Pinpoint the cell where the given text exists, returning its [x, y] midpoint coordinate. 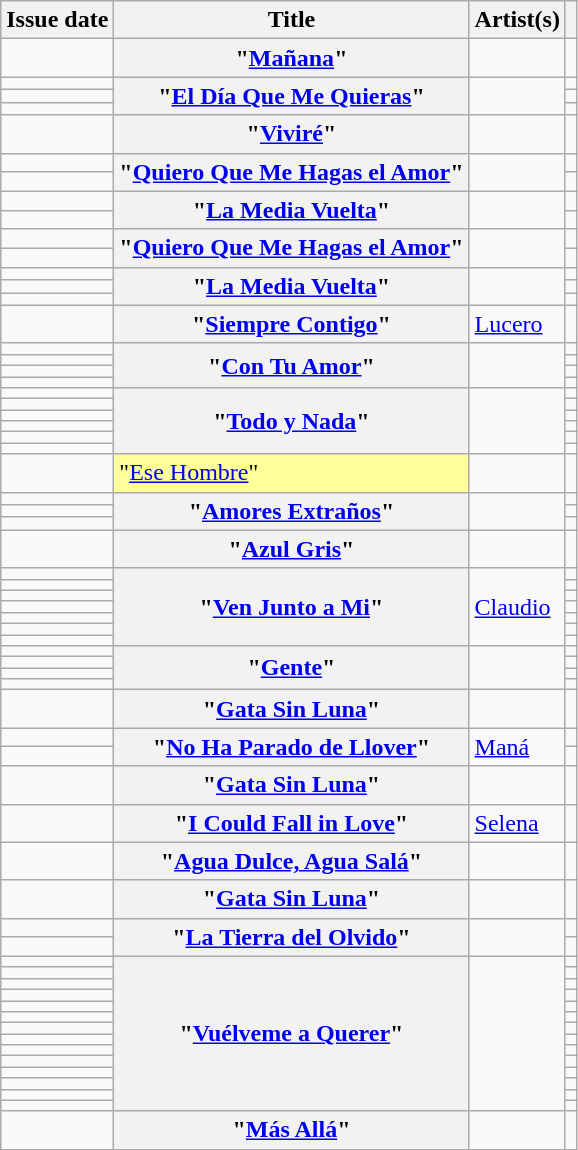
Artist(s) [517, 20]
"Siempre Contigo" [292, 324]
"Con Tu Amor" [292, 365]
"Viviré" [292, 134]
Title [292, 20]
"Más Allá" [292, 1130]
"Azul Gris" [292, 549]
"Todo y Nada" [292, 421]
"Gente" [292, 668]
Claudio [517, 606]
"Ese Hombre" [292, 473]
"Mañana" [292, 58]
Lucero [517, 324]
"El Día Que Me Quieras" [292, 96]
"Agua Dulce, Agua Salá" [292, 861]
Maná [517, 747]
"La Tierra del Olvido" [292, 937]
"Ven Junto a Mi" [292, 606]
"I Could Fall in Love" [292, 823]
"No Ha Parado de Llover" [292, 747]
"Vuélveme a Querer" [292, 1034]
Selena [517, 823]
"Amores Extraños" [292, 511]
Issue date [58, 20]
